Determine the [x, y] coordinate at the center of the cell enclosing the given text.  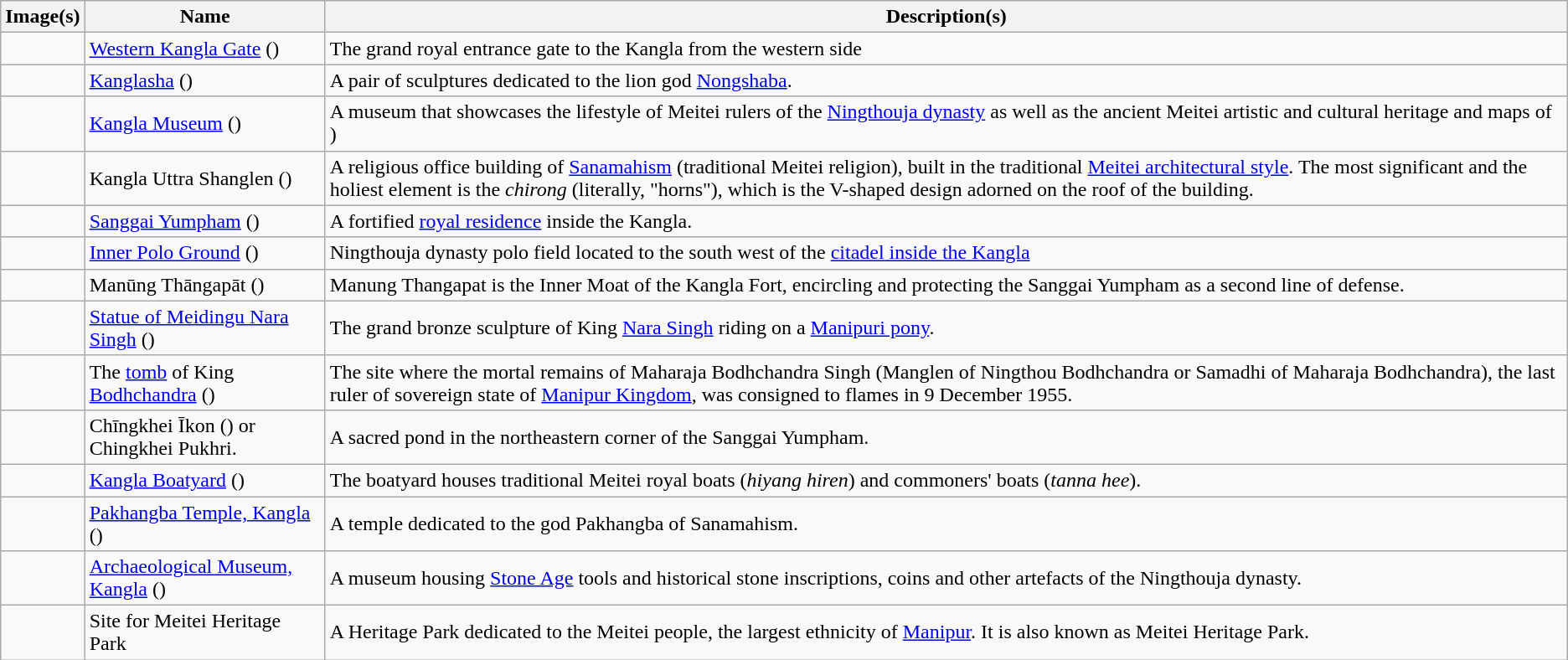
Western Kangla Gate () [204, 49]
Kangla Uttra Shanglen () [204, 178]
Manung Thangapat is the Inner Moat of the Kangla Fort, encircling and protecting the Sanggai Yumpham as a second line of defense. [946, 285]
A Heritage Park dedicated to the Meitei people, the largest ethnicity of Manipur. It is also known as Meitei Heritage Park. [946, 633]
A museum housing Stone Age tools and historical stone inscriptions, coins and other artefacts of the Ningthouja dynasty. [946, 578]
A temple dedicated to the god Pakhangba of Sanamahism. [946, 523]
Site for Meitei Heritage Park [204, 633]
Chīngkhei Īkon () or Chingkhei Pukhri. [204, 437]
Description(s) [946, 17]
Sanggai Yumpham () [204, 221]
Kanglasha () [204, 80]
Archaeological Museum, Kangla () [204, 578]
Pakhangba Temple, Kangla () [204, 523]
The grand royal entrance gate to the Kangla from the western side [946, 49]
Ningthouja dynasty polo field located to the south west of the citadel inside the Kangla [946, 253]
A pair of sculptures dedicated to the lion god Nongshaba. [946, 80]
A fortified royal residence inside the Kangla. [946, 221]
The grand bronze sculpture of King Nara Singh riding on a Manipuri pony. [946, 328]
Manūng Thāngapāt () [204, 285]
Kangla Museum () [204, 124]
Kangla Boatyard () [204, 480]
Image(s) [43, 17]
The boatyard houses traditional Meitei royal boats (hiyang hiren) and commoners' boats (tanna hee). [946, 480]
Statue of Meidingu Nara Singh () [204, 328]
A sacred pond in the northeastern corner of the Sanggai Yumpham. [946, 437]
Inner Polo Ground () [204, 253]
The tomb of King Bodhchandra () [204, 382]
Name [204, 17]
